Return the (x, y) coordinate for the center point of the cell that contains the specified text.  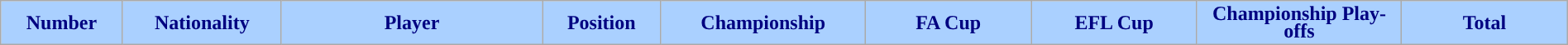
Number (61, 23)
EFL Cup (1114, 23)
Position (602, 23)
Player (412, 23)
FA Cup (948, 23)
Championship Play-offs (1298, 23)
Total (1485, 23)
Nationality (202, 23)
Championship (762, 23)
